Find where the given text appears and provide that cell's center as [x, y] coordinate. 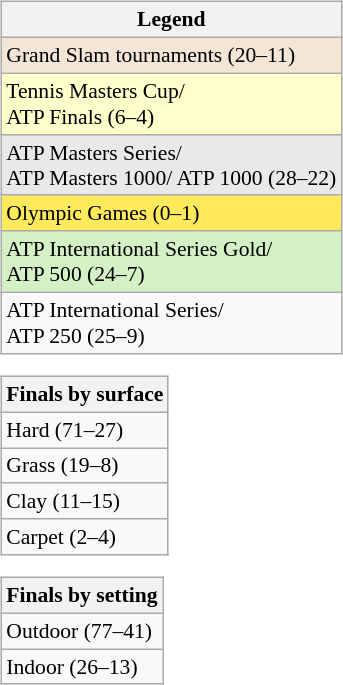
ATP Masters Series/ ATP Masters 1000/ ATP 1000 (28–22) [171, 164]
Legend [171, 20]
Finals by setting [82, 596]
Carpet (2–4) [84, 537]
ATP International Series Gold/ ATP 500 (24–7) [171, 262]
Grass (19–8) [84, 466]
Clay (11–15) [84, 501]
Hard (71–27) [84, 430]
Outdoor (77–41) [82, 631]
Olympic Games (0–1) [171, 213]
ATP International Series/ ATP 250 (25–9) [171, 322]
Indoor (26–13) [82, 667]
Tennis Masters Cup/ ATP Finals (6–4) [171, 104]
Grand Slam tournaments (20–11) [171, 55]
Finals by surface [84, 394]
